Output the [X, Y] coordinate of the center of the cell containing the given text.  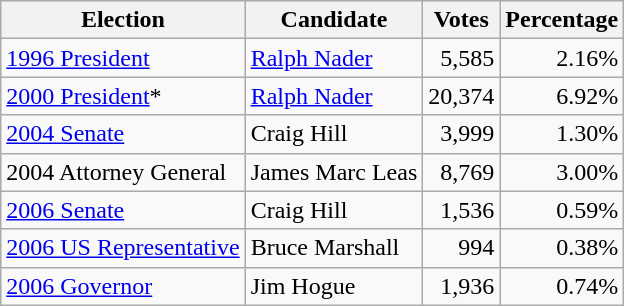
0.59% [562, 210]
1996 President [123, 58]
0.74% [562, 286]
Candidate [334, 20]
1,536 [462, 210]
1,936 [462, 286]
2004 Senate [123, 134]
Percentage [562, 20]
5,585 [462, 58]
2006 Governor [123, 286]
6.92% [562, 96]
3,999 [462, 134]
2.16% [562, 58]
Bruce Marshall [334, 248]
2006 US Representative [123, 248]
James Marc Leas [334, 172]
3.00% [562, 172]
0.38% [562, 248]
8,769 [462, 172]
1.30% [562, 134]
2006 Senate [123, 210]
Election [123, 20]
Votes [462, 20]
20,374 [462, 96]
994 [462, 248]
2000 President* [123, 96]
2004 Attorney General [123, 172]
Jim Hogue [334, 286]
